Capture the cell that displays the provided text and extract its [X, Y] central coordinate. 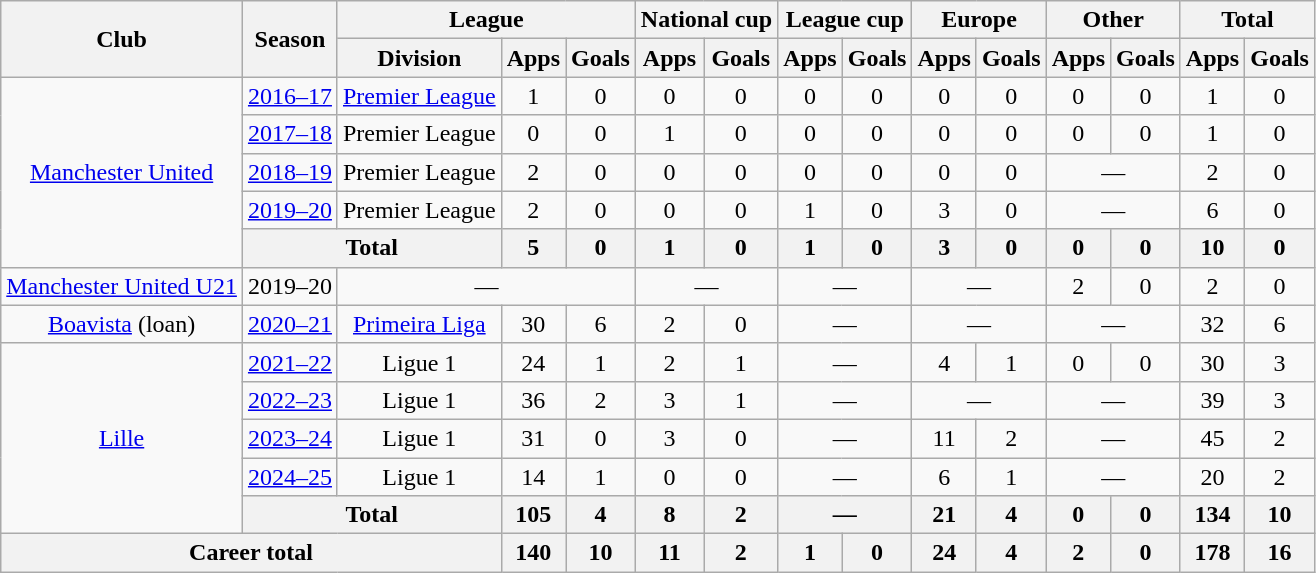
2017–18 [290, 134]
39 [1212, 400]
League cup [845, 20]
Manchester United [122, 172]
Other [1113, 20]
5 [533, 248]
2022–23 [290, 400]
45 [1212, 438]
134 [1212, 515]
League [486, 20]
21 [944, 515]
31 [533, 438]
105 [533, 515]
140 [533, 553]
Division [419, 58]
2018–19 [290, 172]
Europe [979, 20]
National cup [706, 20]
Lille [122, 438]
20 [1212, 477]
2024–25 [290, 477]
2023–24 [290, 438]
2021–22 [290, 362]
Primeira Liga [419, 324]
Manchester United U21 [122, 286]
32 [1212, 324]
Career total [251, 553]
16 [1280, 553]
178 [1212, 553]
2020–21 [290, 324]
36 [533, 400]
Season [290, 39]
14 [533, 477]
Boavista (loan) [122, 324]
8 [669, 515]
2016–17 [290, 96]
Club [122, 39]
